For the text-containing cell, return its midpoint in (X, Y) coordinate format. 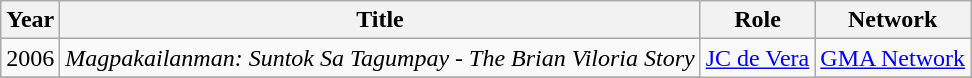
Network (893, 20)
Magpakailanman: Suntok Sa Tagumpay - The Brian Viloria Story (380, 58)
GMA Network (893, 58)
JC de Vera (758, 58)
Year (30, 20)
Title (380, 20)
Role (758, 20)
2006 (30, 58)
